Return the [X, Y] coordinate for the center point of the cell that contains the specified text.  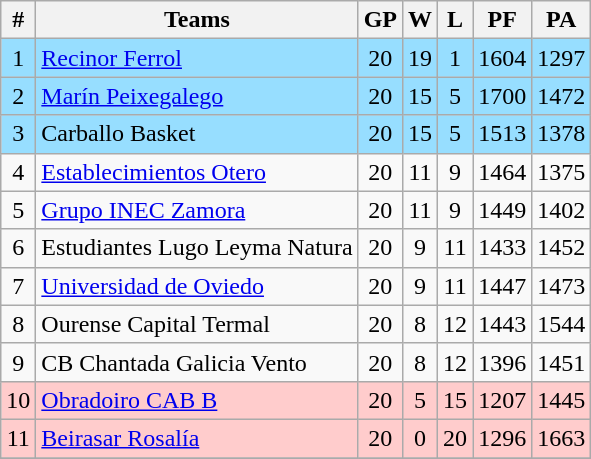
PA [562, 20]
1544 [562, 324]
2 [18, 96]
1451 [562, 362]
L [456, 20]
Estudiantes Lugo Leyma Natura [197, 248]
Ourense Capital Termal [197, 324]
1464 [502, 172]
7 [18, 286]
Grupo INEC Zamora [197, 210]
Carballo Basket [197, 134]
1443 [502, 324]
# [18, 20]
1378 [562, 134]
1513 [502, 134]
10 [18, 400]
CB Chantada Galicia Vento [197, 362]
Obradoiro CAB B [197, 400]
Recinor Ferrol [197, 58]
Establecimientos Otero [197, 172]
Universidad de Oviedo [197, 286]
1449 [502, 210]
Marín Peixegalego [197, 96]
GP [380, 20]
1663 [562, 438]
19 [420, 58]
0 [420, 438]
1452 [562, 248]
1396 [502, 362]
1604 [502, 58]
1402 [562, 210]
6 [18, 248]
3 [18, 134]
Beirasar Rosalía [197, 438]
1207 [502, 400]
1700 [502, 96]
PF [502, 20]
Teams [197, 20]
W [420, 20]
1375 [562, 172]
1472 [562, 96]
1297 [562, 58]
1445 [562, 400]
1296 [502, 438]
4 [18, 172]
1447 [502, 286]
1433 [502, 248]
1473 [562, 286]
